Determine the (x, y) coordinate at the center of the cell enclosing the given text.  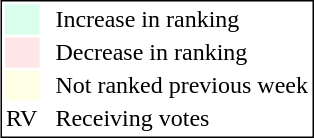
Increase in ranking (182, 19)
Not ranked previous week (182, 85)
Decrease in ranking (182, 53)
RV (21, 119)
Receiving votes (182, 119)
